Search for the cell housing the specified text and yield its [x, y] center coordinate. 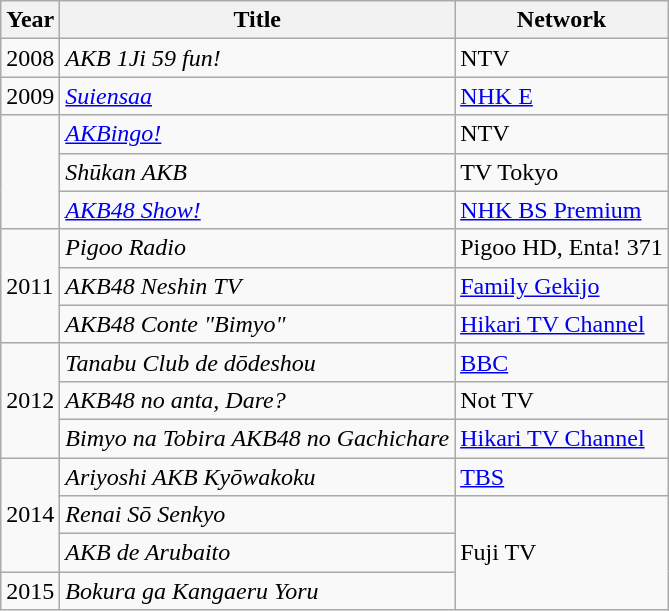
Shūkan AKB [258, 172]
Network [562, 20]
BBC [562, 362]
Tanabu Club de dōdeshou [258, 362]
Fuji TV [562, 553]
2008 [30, 58]
Family Gekijo [562, 286]
2015 [30, 591]
NHK E [562, 96]
NHK BS Premium [562, 210]
Bokura ga Kangaeru Yoru [258, 591]
2011 [30, 286]
Not TV [562, 400]
AKB 1Ji 59 fun! [258, 58]
Pigoo Radio [258, 248]
Year [30, 20]
AKBingo! [258, 134]
2012 [30, 400]
TBS [562, 477]
AKB48 Neshin TV [258, 286]
2014 [30, 515]
Ariyoshi AKB Kyōwakoku [258, 477]
Suiensaa [258, 96]
Bimyo na Tobira AKB48 no Gachichare [258, 438]
Title [258, 20]
AKB de Arubaito [258, 553]
TV Tokyo [562, 172]
2009 [30, 96]
AKB48 Conte "Bimyo" [258, 324]
Pigoo HD, Enta! 371 [562, 248]
AKB48 Show! [258, 210]
Renai Sō Senkyo [258, 515]
AKB48 no anta, Dare? [258, 400]
